Pinpoint the cell where the given text exists, returning its (x, y) midpoint coordinate. 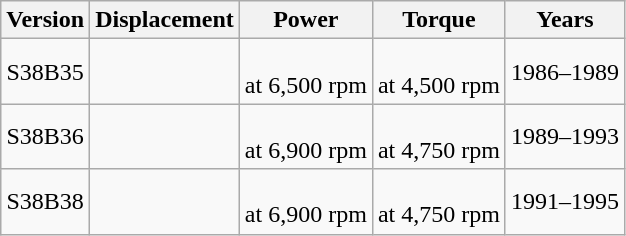
at 4,500 rpm (438, 72)
Years (564, 20)
1986–1989 (564, 72)
S38B38 (46, 202)
1991–1995 (564, 202)
Power (306, 20)
S38B36 (46, 136)
Torque (438, 20)
S38B35 (46, 72)
Displacement (165, 20)
Version (46, 20)
1989–1993 (564, 136)
at 6,500 rpm (306, 72)
